Scan for the cell matching the given text and deliver its [X, Y] coordinate at center. 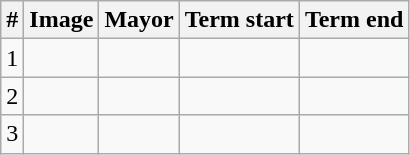
Term start [239, 20]
3 [12, 134]
Mayor [139, 20]
# [12, 20]
2 [12, 96]
1 [12, 58]
Term end [354, 20]
Image [62, 20]
